Identify which cell holds the provided text, then report its (x, y) central coordinate. 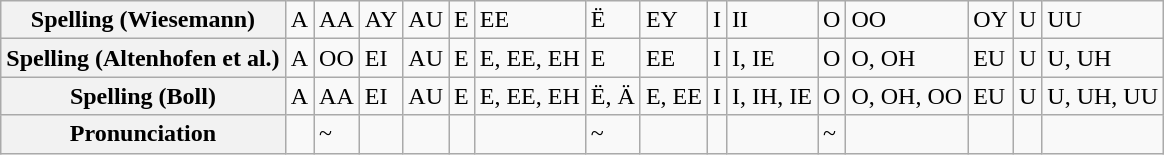
I, IE (772, 58)
Pronunciation (143, 134)
Ë, Ä (612, 96)
AY (381, 20)
I, IH, IE (772, 96)
Spelling (Boll) (143, 96)
E, EE (674, 96)
U, UH, UU (1103, 96)
Ë (612, 20)
O, OH, OO (907, 96)
II (772, 20)
UU (1103, 20)
U, UH (1103, 58)
OY (991, 20)
EY (674, 20)
O, OH (907, 58)
Spelling (Altenhofen et al.) (143, 58)
Spelling (Wiesemann) (143, 20)
